From the cell containing the given text, extract its center point as (x, y) coordinate. 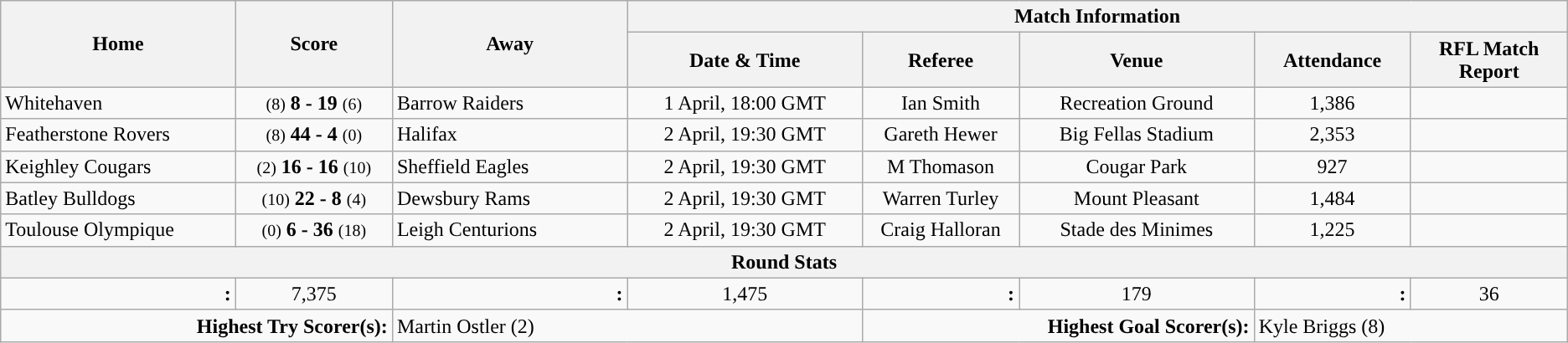
Leigh Centurions (509, 230)
1,475 (745, 294)
Kyle Briggs (8) (1411, 325)
Featherstone Rovers (119, 135)
Match Information (1097, 17)
RFL Match Report (1489, 60)
Gareth Hewer (940, 135)
Mount Pleasant (1137, 198)
Stade des Minimes (1137, 230)
Dewsbury Rams (509, 198)
179 (1137, 294)
M Thomason (940, 166)
Score (313, 44)
Keighley Cougars (119, 166)
(10) 22 - 8 (4) (313, 198)
Ian Smith (940, 103)
7,375 (313, 294)
1,484 (1332, 198)
Referee (940, 60)
Attendance (1332, 60)
Toulouse Olympique (119, 230)
(8) 8 - 19 (6) (313, 103)
927 (1332, 166)
Venue (1137, 60)
Batley Bulldogs (119, 198)
Martin Ostler (2) (627, 325)
2,353 (1332, 135)
(8) 44 - 4 (0) (313, 135)
Highest Goal Scorer(s): (1058, 325)
1 April, 18:00 GMT (745, 103)
(0) 6 - 36 (18) (313, 230)
36 (1489, 294)
Halifax (509, 135)
Home (119, 44)
Barrow Raiders (509, 103)
Sheffield Eagles (509, 166)
Craig Halloran (940, 230)
Whitehaven (119, 103)
Big Fellas Stadium (1137, 135)
Round Stats (784, 262)
Recreation Ground (1137, 103)
1,386 (1332, 103)
Highest Try Scorer(s): (197, 325)
1,225 (1332, 230)
Warren Turley (940, 198)
(2) 16 - 16 (10) (313, 166)
Cougar Park (1137, 166)
Date & Time (745, 60)
Away (509, 44)
